Locate the cell with the specified text and output its (X, Y) center coordinate. 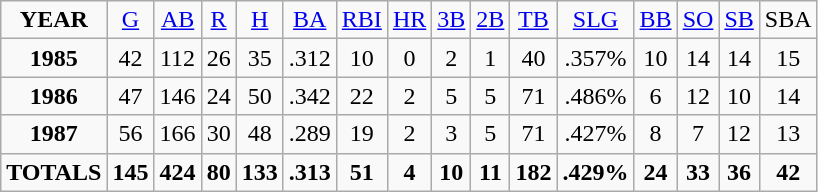
HR (409, 20)
50 (260, 96)
145 (130, 172)
1985 (54, 58)
1987 (54, 134)
2B (490, 20)
47 (130, 96)
R (218, 20)
4 (409, 172)
11 (490, 172)
TB (534, 20)
146 (178, 96)
YEAR (54, 20)
40 (534, 58)
15 (788, 58)
6 (656, 96)
30 (218, 134)
SB (739, 20)
.486% (596, 96)
0 (409, 58)
182 (534, 172)
26 (218, 58)
8 (656, 134)
112 (178, 58)
19 (362, 134)
.312 (310, 58)
G (130, 20)
.357% (596, 58)
35 (260, 58)
1 (490, 58)
H (260, 20)
22 (362, 96)
SBA (788, 20)
SO (698, 20)
33 (698, 172)
80 (218, 172)
.427% (596, 134)
13 (788, 134)
SLG (596, 20)
.313 (310, 172)
56 (130, 134)
166 (178, 134)
7 (698, 134)
3 (452, 134)
48 (260, 134)
.342 (310, 96)
1986 (54, 96)
3B (452, 20)
.429% (596, 172)
36 (739, 172)
TOTALS (54, 172)
RBI (362, 20)
51 (362, 172)
BB (656, 20)
AB (178, 20)
BA (310, 20)
.289 (310, 134)
424 (178, 172)
133 (260, 172)
